Return the [X, Y] coordinate for the center point of the cell that contains the specified text.  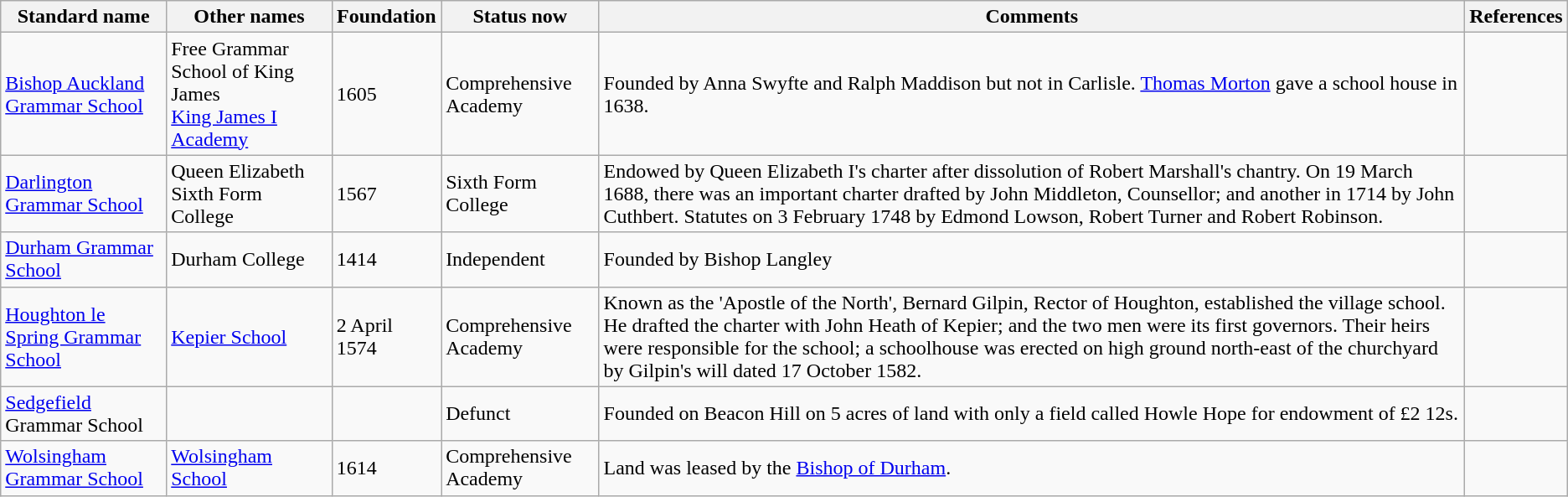
References [1516, 17]
Founded on Beacon Hill on 5 acres of land with only a field called Howle Hope for endowment of £2 12s. [1032, 414]
Sedgefield Grammar School [84, 414]
1567 [386, 194]
Houghton le Spring Grammar School [84, 337]
1605 [386, 94]
Standard name [84, 17]
1414 [386, 260]
1614 [386, 468]
Defunct [520, 414]
Land was leased by the Bishop of Durham. [1032, 468]
2 April 1574 [386, 337]
Queen Elizabeth Sixth Form College [250, 194]
Kepier School [250, 337]
Other names [250, 17]
Foundation [386, 17]
Durham College [250, 260]
Wolsingham Grammar School [84, 468]
Darlington Grammar School [84, 194]
Founded by Anna Swyfte and Ralph Maddison but not in Carlisle. Thomas Morton gave a school house in 1638. [1032, 94]
Comments [1032, 17]
Wolsingham School [250, 468]
Founded by Bishop Langley [1032, 260]
Independent [520, 260]
Sixth Form College [520, 194]
Status now [520, 17]
Durham Grammar School [84, 260]
Bishop Auckland Grammar School [84, 94]
Free Grammar School of King JamesKing James I Academy [250, 94]
